Locate the cell with the specified text and output its [X, Y] center coordinate. 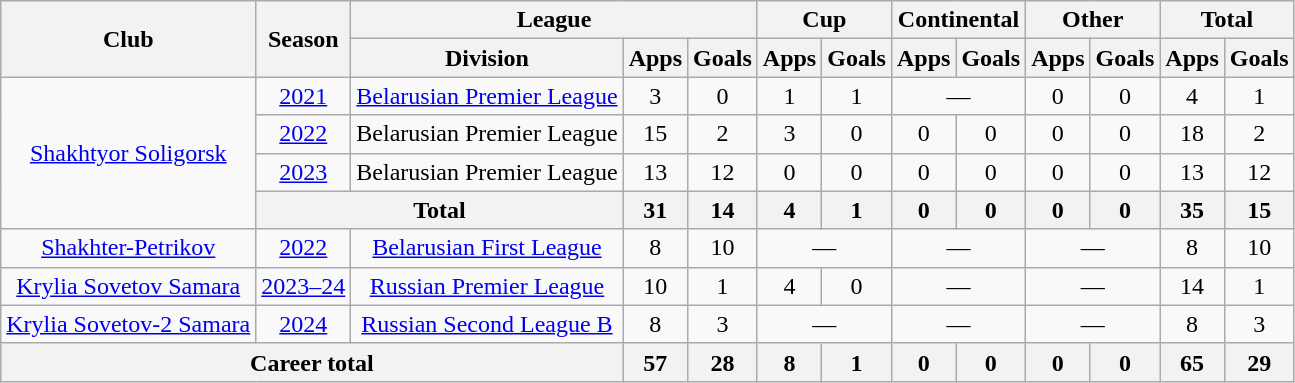
Continental [958, 20]
League [554, 20]
57 [655, 362]
Cup [824, 20]
Krylia Sovetov-2 Samara [128, 324]
Division [487, 58]
28 [723, 362]
2023–24 [304, 286]
Russian Premier League [487, 286]
Season [304, 39]
Russian Second League B [487, 324]
Career total [312, 362]
18 [1192, 134]
Belarusian First League [487, 248]
2023 [304, 172]
Club [128, 39]
65 [1192, 362]
29 [1259, 362]
35 [1192, 210]
2021 [304, 96]
Shakhter-Petrikov [128, 248]
Shakhtyor Soligorsk [128, 153]
31 [655, 210]
2024 [304, 324]
Krylia Sovetov Samara [128, 286]
Other [1093, 20]
